Find where the given text appears and provide that cell's center as (x, y) coordinate. 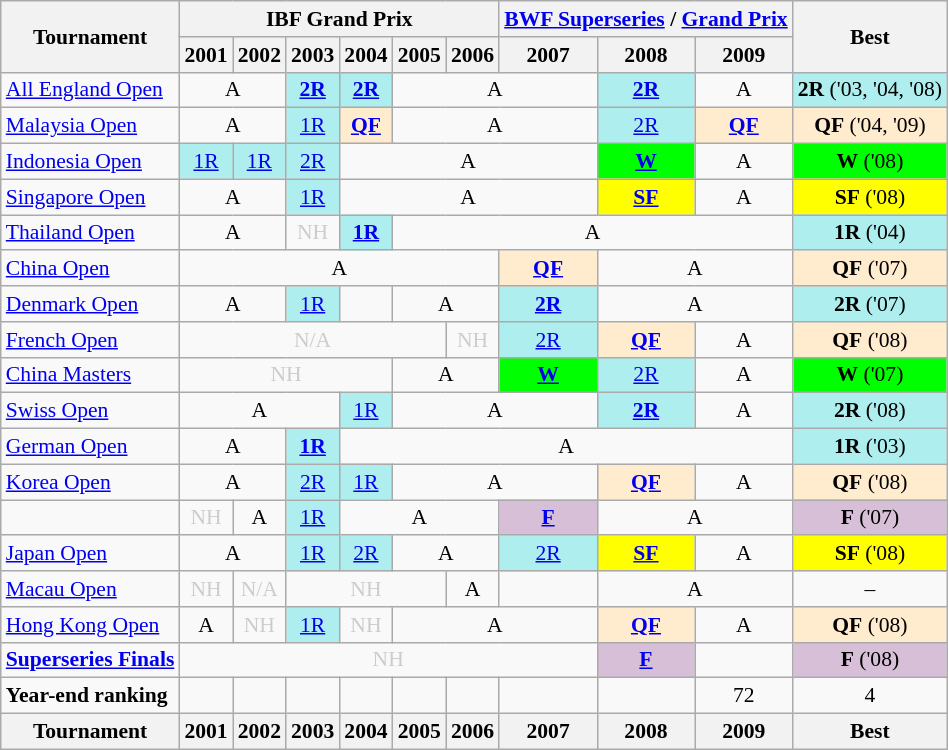
Korea Open (90, 482)
QF ('04, '09) (870, 126)
Thailand Open (90, 233)
China Masters (90, 375)
Malaysia Open (90, 126)
F ('08) (870, 660)
Hong Kong Open (90, 625)
All England Open (90, 90)
F ('07) (870, 518)
Swiss Open (90, 411)
Japan Open (90, 554)
IBF Grand Prix (339, 19)
Superseries Finals (90, 660)
– (870, 589)
2R ('03, '04, '08) (870, 90)
72 (744, 696)
4 (870, 696)
2R ('07) (870, 304)
W ('08) (870, 162)
German Open (90, 447)
Macau Open (90, 589)
1R ('04) (870, 233)
China Open (90, 269)
Singapore Open (90, 197)
QF ('07) (870, 269)
Denmark Open (90, 304)
2R ('08) (870, 411)
French Open (90, 340)
Indonesia Open (90, 162)
1R ('03) (870, 447)
W ('07) (870, 375)
Year-end ranking (90, 696)
BWF Superseries / Grand Prix (646, 19)
